Capture the cell that displays the provided text and extract its (X, Y) central coordinate. 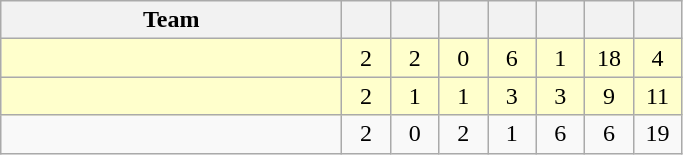
Team (172, 20)
9 (610, 96)
18 (610, 58)
19 (658, 134)
11 (658, 96)
4 (658, 58)
